For the text-containing cell, return its midpoint in [X, Y] coordinate format. 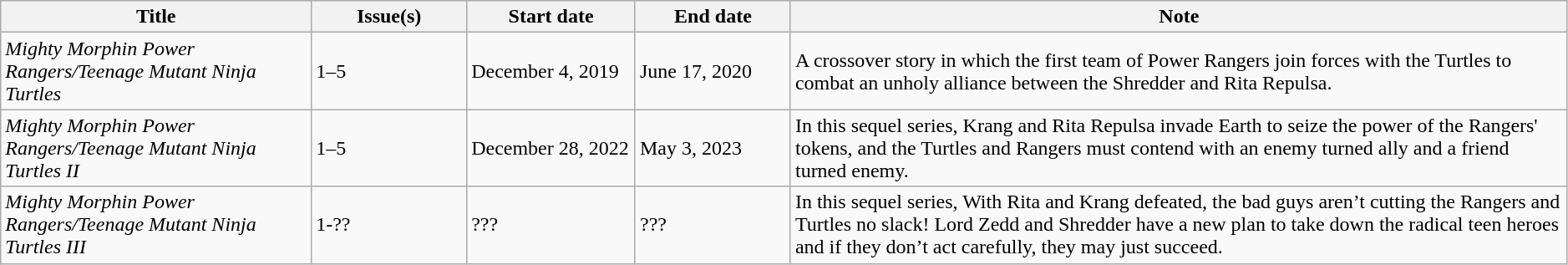
End date [713, 17]
Note [1179, 17]
Title [156, 17]
Mighty Morphin Power Rangers/Teenage Mutant Ninja Turtles II [156, 148]
May 3, 2023 [713, 148]
Start date [551, 17]
Mighty Morphin Power Rangers/Teenage Mutant Ninja Turtles III [156, 225]
December 28, 2022 [551, 148]
1-?? [389, 225]
December 4, 2019 [551, 71]
June 17, 2020 [713, 71]
Issue(s) [389, 17]
Mighty Morphin Power Rangers/Teenage Mutant Ninja Turtles [156, 71]
